For the text-containing cell, return its midpoint in [x, y] coordinate format. 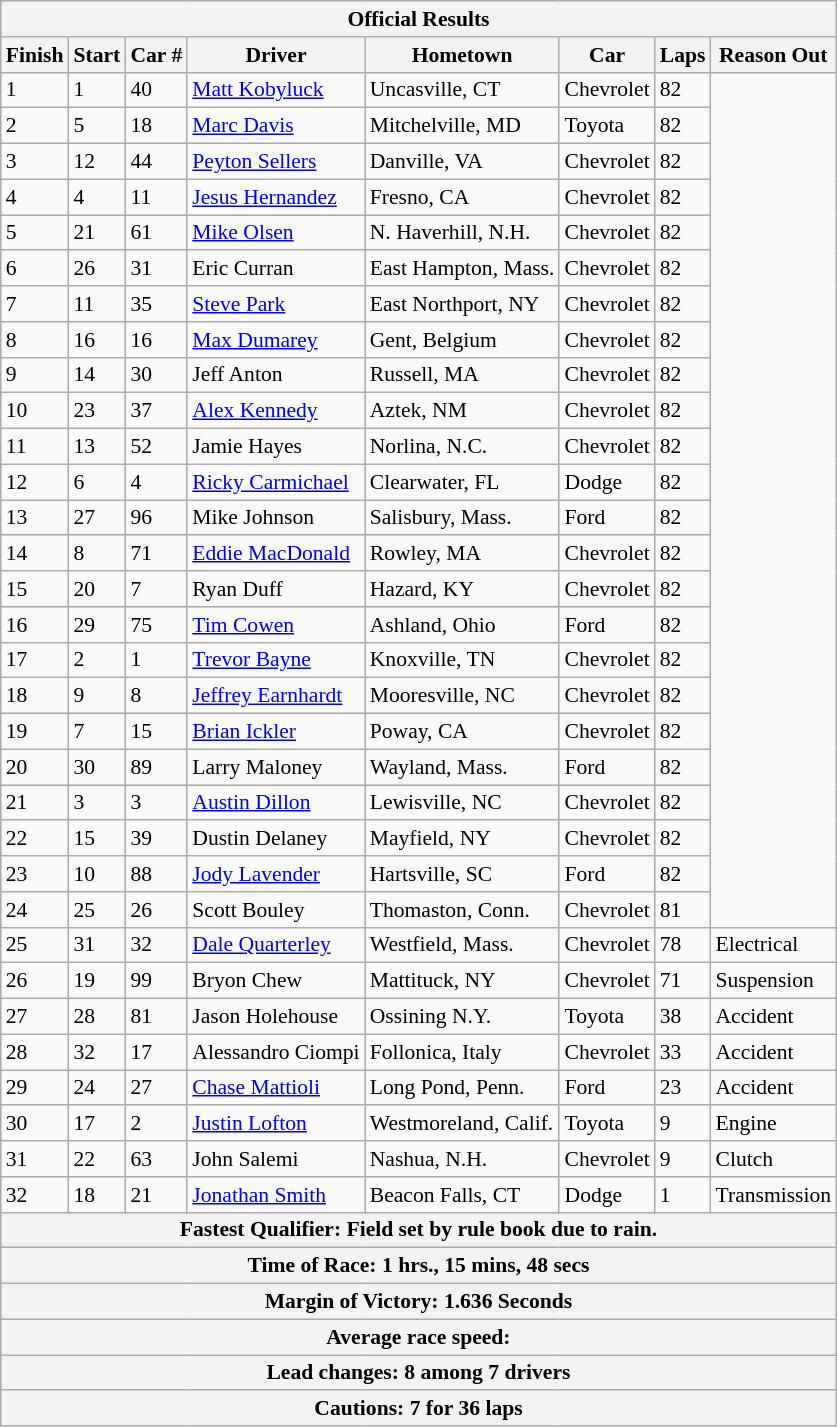
Transmission [773, 1195]
96 [156, 518]
Dustin Delaney [276, 839]
Eddie MacDonald [276, 554]
East Hampton, Mass. [462, 269]
Car # [156, 55]
Steve Park [276, 304]
Wayland, Mass. [462, 767]
Alex Kennedy [276, 411]
Ossining N.Y. [462, 1017]
Bryon Chew [276, 981]
Justin Lofton [276, 1124]
Tim Cowen [276, 625]
Max Dumarey [276, 340]
Nashua, N.H. [462, 1159]
63 [156, 1159]
Eric Curran [276, 269]
Mooresville, NC [462, 696]
61 [156, 233]
Knoxville, TN [462, 660]
Laps [683, 55]
Peyton Sellers [276, 162]
89 [156, 767]
88 [156, 874]
Poway, CA [462, 732]
John Salemi [276, 1159]
Mayfield, NY [462, 839]
Chase Mattioli [276, 1088]
Time of Race: 1 hrs., 15 mins, 48 secs [418, 1266]
Clutch [773, 1159]
Jeffrey Earnhardt [276, 696]
Ricky Carmichael [276, 482]
Cautions: 7 for 36 laps [418, 1409]
Alessandro Ciompi [276, 1052]
Fresno, CA [462, 197]
37 [156, 411]
Rowley, MA [462, 554]
Hazard, KY [462, 589]
Finish [35, 55]
35 [156, 304]
Dale Quarterley [276, 945]
Lead changes: 8 among 7 drivers [418, 1373]
Salisbury, Mass. [462, 518]
Jamie Hayes [276, 447]
39 [156, 839]
Westfield, Mass. [462, 945]
75 [156, 625]
Westmoreland, Calif. [462, 1124]
Mike Olsen [276, 233]
40 [156, 90]
Margin of Victory: 1.636 Seconds [418, 1302]
Ashland, Ohio [462, 625]
East Northport, NY [462, 304]
Russell, MA [462, 375]
Hartsville, SC [462, 874]
Suspension [773, 981]
Official Results [418, 19]
Long Pond, Penn. [462, 1088]
Trevor Bayne [276, 660]
33 [683, 1052]
Engine [773, 1124]
Start [96, 55]
Clearwater, FL [462, 482]
38 [683, 1017]
Gent, Belgium [462, 340]
Norlina, N.C. [462, 447]
Beacon Falls, CT [462, 1195]
Fastest Qualifier: Field set by rule book due to rain. [418, 1230]
Scott Bouley [276, 910]
Electrical [773, 945]
Hometown [462, 55]
Aztek, NM [462, 411]
Brian Ickler [276, 732]
Mike Johnson [276, 518]
Driver [276, 55]
78 [683, 945]
Average race speed: [418, 1337]
Jonathan Smith [276, 1195]
Jesus Hernandez [276, 197]
Follonica, Italy [462, 1052]
Jason Holehouse [276, 1017]
44 [156, 162]
Mattituck, NY [462, 981]
Uncasville, CT [462, 90]
Danville, VA [462, 162]
Jody Lavender [276, 874]
Car [606, 55]
N. Haverhill, N.H. [462, 233]
Ryan Duff [276, 589]
Larry Maloney [276, 767]
Thomaston, Conn. [462, 910]
Mitchelville, MD [462, 126]
99 [156, 981]
Jeff Anton [276, 375]
Reason Out [773, 55]
Lewisville, NC [462, 803]
Matt Kobyluck [276, 90]
Marc Davis [276, 126]
Austin Dillon [276, 803]
52 [156, 447]
